Capture the cell that displays the provided text and extract its (X, Y) central coordinate. 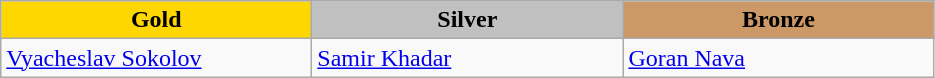
Bronze (778, 20)
Vyacheslav Sokolov (156, 58)
Gold (156, 20)
Samir Khadar (468, 58)
Goran Nava (778, 58)
Silver (468, 20)
